Identify which cell holds the provided text, then report its (x, y) central coordinate. 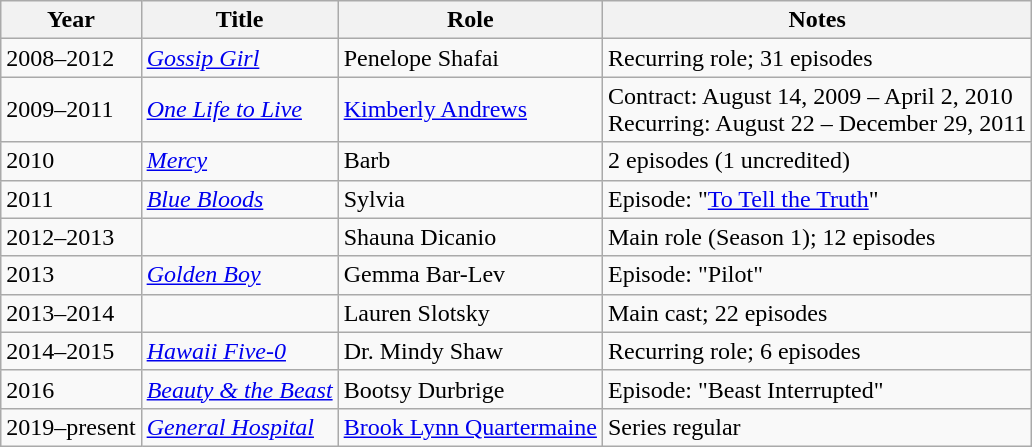
Series regular (816, 427)
Barb (470, 161)
2014–2015 (71, 351)
Shauna Dicanio (470, 237)
Blue Bloods (240, 199)
2011 (71, 199)
Beauty & the Beast (240, 389)
Episode: "Pilot" (816, 275)
Hawaii Five-0 (240, 351)
Role (470, 20)
Brook Lynn Quartermaine (470, 427)
Bootsy Durbrige (470, 389)
Episode: "Beast Interrupted" (816, 389)
Golden Boy (240, 275)
Penelope Shafai (470, 58)
Contract: August 14, 2009 – April 2, 2010Recurring: August 22 – December 29, 2011 (816, 110)
General Hospital (240, 427)
One Life to Live (240, 110)
2016 (71, 389)
2013–2014 (71, 313)
Title (240, 20)
Kimberly Andrews (470, 110)
2010 (71, 161)
Lauren Slotsky (470, 313)
2012–2013 (71, 237)
Mercy (240, 161)
Main role (Season 1); 12 episodes (816, 237)
Dr. Mindy Shaw (470, 351)
Episode: "To Tell the Truth" (816, 199)
2008–2012 (71, 58)
Gemma Bar-Lev (470, 275)
2013 (71, 275)
Gossip Girl (240, 58)
Main cast; 22 episodes (816, 313)
2019–present (71, 427)
Notes (816, 20)
2009–2011 (71, 110)
Year (71, 20)
Sylvia (470, 199)
2 episodes (1 uncredited) (816, 161)
Recurring role; 31 episodes (816, 58)
Recurring role; 6 episodes (816, 351)
